Scan for the cell matching the given text and deliver its (X, Y) coordinate at center. 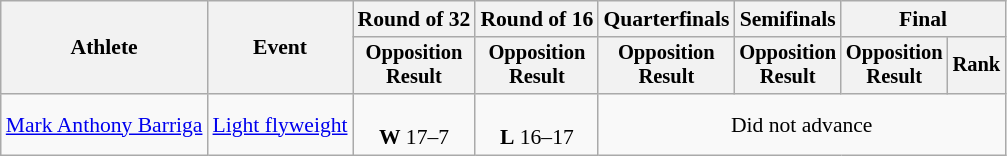
Final (923, 19)
Light flyweight (280, 124)
Quarterfinals (666, 19)
Round of 32 (414, 19)
Athlete (104, 48)
Event (280, 48)
L 16–17 (536, 124)
Rank (977, 66)
Did not advance (802, 124)
Semifinals (788, 19)
W 17–7 (414, 124)
Mark Anthony Barriga (104, 124)
Round of 16 (536, 19)
